Provide the [X, Y] coordinate of the cell's center where the given text is located.  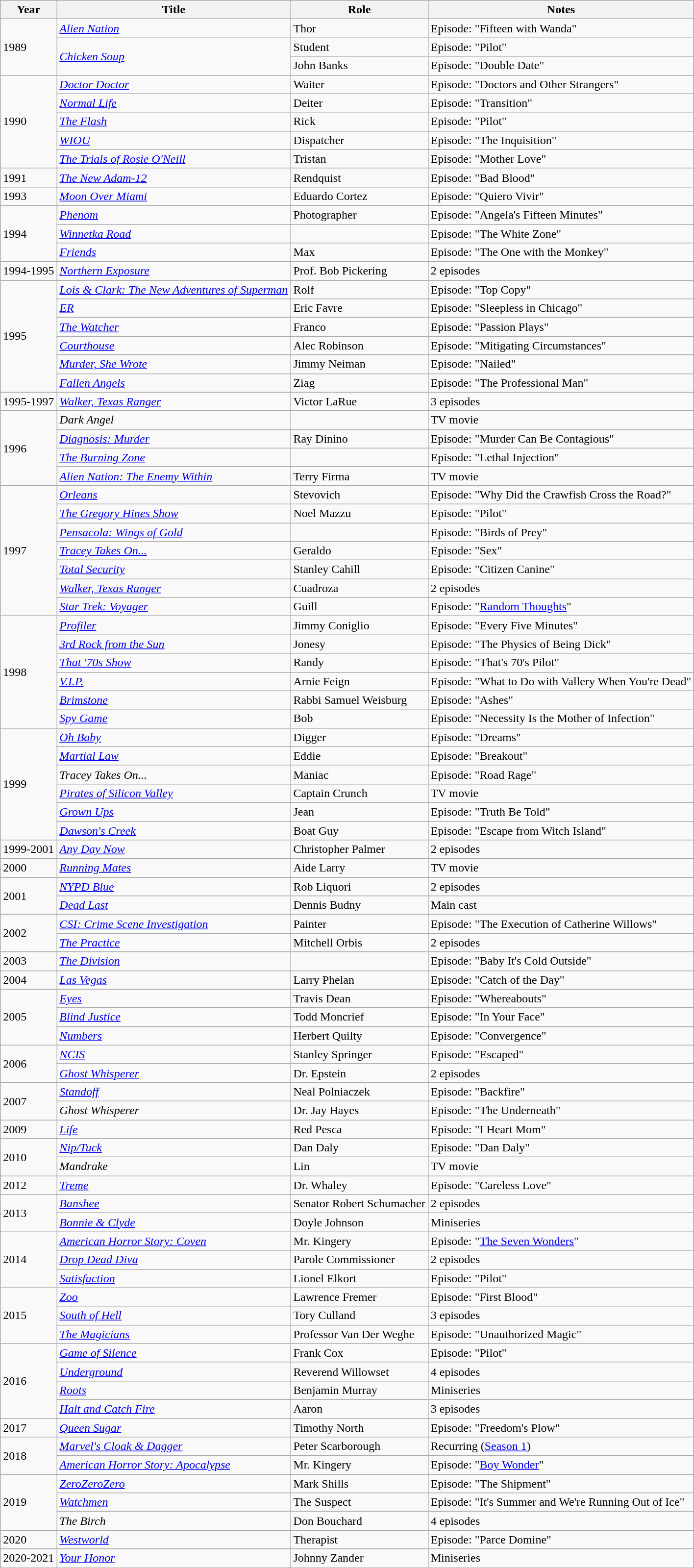
Las Vegas [173, 980]
Moon Over Miami [173, 196]
Dr. Jay Hayes [359, 1110]
1999 [28, 784]
Eyes [173, 998]
Noel Mazzu [359, 513]
American Horror Story: Coven [173, 1241]
V.I.P. [173, 681]
Don Bouchard [359, 1521]
Fallen Angels [173, 383]
Max [359, 252]
Banshee [173, 1204]
Spy Game [173, 719]
Eddie [359, 756]
3rd Rock from the Sun [173, 644]
CSI: Crime Scene Investigation [173, 924]
Episode: "Whereabouts" [561, 998]
Episode: "Mother Love" [561, 159]
Stanley Cahill [359, 570]
Role [359, 10]
Episode: "The Professional Man" [561, 383]
Johnny Zander [359, 1558]
Grown Ups [173, 812]
ZeroZeroZero [173, 1484]
Notes [561, 10]
1995-1997 [28, 401]
1997 [28, 550]
WIOU [173, 140]
Jean [359, 812]
Episode: "The Seven Wonders" [561, 1241]
Boat Guy [359, 831]
Benjamin Murray [359, 1390]
Episode: "Citizen Canine" [561, 570]
2010 [28, 1157]
The Suspect [359, 1502]
2018 [28, 1456]
Northern Exposure [173, 271]
2006 [28, 1064]
Episode: "Baby It's Cold Outside" [561, 961]
Captain Crunch [359, 793]
Martial Law [173, 756]
Episode: "The White Zone" [561, 234]
NYPD Blue [173, 887]
Episode: "Lethal Injection" [561, 457]
Chicken Soup [173, 56]
Westworld [173, 1540]
Doctor Doctor [173, 84]
Mandrake [173, 1167]
The Trials of Rosie O'Neill [173, 159]
Friends [173, 252]
Your Honor [173, 1558]
Episode: "Mitigating Circumstances" [561, 346]
Timothy North [359, 1428]
Episode: "Convergence" [561, 1036]
Episode: "It's Summer and We're Running Out of Ice" [561, 1502]
Ray Dinino [359, 439]
Episode: "Dreams" [561, 737]
1999-2001 [28, 849]
Underground [173, 1371]
Todd Moncrief [359, 1017]
Rick [359, 122]
The Watcher [173, 327]
Travis Dean [359, 998]
Neal Polniaczek [359, 1092]
Alien Nation: The Enemy Within [173, 476]
2020-2021 [28, 1558]
Episode: "What to Do with Vallery When You're Dead" [561, 681]
2012 [28, 1185]
Nip/Tuck [173, 1148]
Lawrence Fremer [359, 1297]
American Horror Story: Apocalypse [173, 1465]
Student [359, 47]
1996 [28, 448]
Episode: "First Blood" [561, 1297]
Mitchell Orbis [359, 943]
Rendquist [359, 177]
NCIS [173, 1054]
Alec Robinson [359, 346]
Guill [359, 607]
Dr. Epstein [359, 1073]
South of Hell [173, 1316]
Recurring (Season 1) [561, 1446]
Episode: "Why Did the Crawfish Cross the Road?" [561, 495]
1994-1995 [28, 271]
Dark Angel [173, 420]
Cuadroza [359, 588]
The Division [173, 961]
Profiler [173, 625]
Episode: "Ashes" [561, 700]
Episode: "Breakout" [561, 756]
Satisfaction [173, 1278]
The Gregory Hines Show [173, 513]
Episode: "Backfire" [561, 1092]
Victor LaRue [359, 401]
Episode: "Dan Daly" [561, 1148]
1990 [28, 122]
John Banks [359, 66]
Jimmy Neiman [359, 364]
Episode: "Bad Blood" [561, 177]
Dan Daly [359, 1148]
Episode: "Necessity Is the Mother of Infection" [561, 719]
Lin [359, 1167]
Star Trek: Voyager [173, 607]
Deiter [359, 103]
Episode: "Boy Wonder" [561, 1465]
1993 [28, 196]
Brimstone [173, 700]
Ziag [359, 383]
Orleans [173, 495]
Blind Justice [173, 1017]
1994 [28, 233]
Episode: "The Underneath" [561, 1110]
Pirates of Silicon Valley [173, 793]
The Birch [173, 1521]
Eduardo Cortez [359, 196]
Episode: "Fifteen with Wanda" [561, 28]
Lionel Elkort [359, 1278]
Parole Commissioner [359, 1260]
Episode: "Catch of the Day" [561, 980]
Herbert Quilty [359, 1036]
Episode: "Top Copy" [561, 290]
Year [28, 10]
Watchmen [173, 1502]
Queen Sugar [173, 1428]
1998 [28, 672]
That '70s Show [173, 663]
Episode: "I Heart Mom" [561, 1129]
Episode: "Quiero Vivir" [561, 196]
Bonnie & Clyde [173, 1222]
Phenom [173, 215]
Episode: "Freedom's Plow" [561, 1428]
Franco [359, 327]
Marvel's Cloak & Dagger [173, 1446]
Halt and Catch Fire [173, 1409]
Murder, She Wrote [173, 364]
Frank Cox [359, 1353]
Doyle Johnson [359, 1222]
Bob [359, 719]
1991 [28, 177]
2013 [28, 1213]
Episode: "Truth Be Told" [561, 812]
Dispatcher [359, 140]
Numbers [173, 1036]
2007 [28, 1101]
Randy [359, 663]
Senator Robert Schumacher [359, 1204]
Tory Culland [359, 1316]
Treme [173, 1185]
Running Mates [173, 868]
Episode: "Angela's Fifteen Minutes" [561, 215]
Episode: "Escaped" [561, 1054]
Episode: "Murder Can Be Contagious" [561, 439]
Episode: "Every Five Minutes" [561, 625]
Aide Larry [359, 868]
2015 [28, 1316]
2016 [28, 1381]
Normal Life [173, 103]
Dennis Budny [359, 905]
The New Adam-12 [173, 177]
Roots [173, 1390]
Aaron [359, 1409]
Christopher Palmer [359, 849]
2000 [28, 868]
Life [173, 1129]
Reverend Willowset [359, 1371]
Lois & Clark: The New Adventures of Superman [173, 290]
Maniac [359, 774]
Title [173, 10]
Thor [359, 28]
Painter [359, 924]
Episode: "Sex" [561, 551]
Episode: "Sleepless in Chicago" [561, 308]
Jonesy [359, 644]
Standoff [173, 1092]
Episode: "The Inquisition" [561, 140]
Eric Favre [359, 308]
2001 [28, 896]
2009 [28, 1129]
Main cast [561, 905]
Episode: "Unauthorized Magic" [561, 1334]
The Flash [173, 122]
The Burning Zone [173, 457]
Episode: "The One with the Monkey" [561, 252]
Therapist [359, 1540]
Dr. Whaley [359, 1185]
Larry Phelan [359, 980]
Pensacola: Wings of Gold [173, 532]
Episode: "The Execution of Catherine Willows" [561, 924]
Courthouse [173, 346]
Red Pesca [359, 1129]
Waiter [359, 84]
Stevovich [359, 495]
Episode: "Careless Love" [561, 1185]
2014 [28, 1260]
Alien Nation [173, 28]
Rabbi Samuel Weisburg [359, 700]
The Practice [173, 943]
Episode: "Escape from Witch Island" [561, 831]
Episode: "Double Date" [561, 66]
Dawson's Creek [173, 831]
Winnetka Road [173, 234]
Tristan [359, 159]
Prof. Bob Pickering [359, 271]
Diagnosis: Murder [173, 439]
Rob Liquori [359, 887]
Terry Firma [359, 476]
Rolf [359, 290]
Episode: "Doctors and Other Strangers" [561, 84]
1989 [28, 47]
Stanley Springer [359, 1054]
2004 [28, 980]
Jimmy Coniglio [359, 625]
Episode: "Passion Plays" [561, 327]
ER [173, 308]
Oh Baby [173, 737]
Total Security [173, 570]
Episode: "Parce Domine" [561, 1540]
Mark Shills [359, 1484]
Episode: "The Shipment" [561, 1484]
Zoo [173, 1297]
Episode: "Random Thoughts" [561, 607]
Episode: "Transition" [561, 103]
2005 [28, 1017]
Peter Scarborough [359, 1446]
Dead Last [173, 905]
Professor Van Der Weghe [359, 1334]
Episode: "Road Rage" [561, 774]
Episode: "Nailed" [561, 364]
Any Day Now [173, 849]
2003 [28, 961]
Arnie Feign [359, 681]
2019 [28, 1502]
Geraldo [359, 551]
Digger [359, 737]
2017 [28, 1428]
2020 [28, 1540]
1995 [28, 336]
Episode: "That's 70's Pilot" [561, 663]
The Magicians [173, 1334]
Drop Dead Diva [173, 1260]
Game of Silence [173, 1353]
Photographer [359, 215]
Episode: "Birds of Prey" [561, 532]
2002 [28, 933]
Episode: "In Your Face" [561, 1017]
Episode: "The Physics of Being Dick" [561, 644]
